Pinpoint the cell where the given text exists, returning its (X, Y) midpoint coordinate. 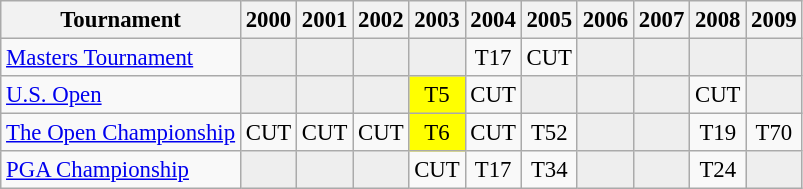
T34 (549, 170)
T19 (718, 133)
2002 (381, 20)
2004 (493, 20)
2008 (718, 20)
PGA Championship (121, 170)
T5 (437, 95)
2001 (325, 20)
T52 (549, 133)
T70 (774, 133)
Tournament (121, 20)
2005 (549, 20)
Masters Tournament (121, 58)
2009 (774, 20)
T6 (437, 133)
The Open Championship (121, 133)
2006 (605, 20)
T24 (718, 170)
2003 (437, 20)
U.S. Open (121, 95)
2000 (268, 20)
2007 (661, 20)
